Capture the cell that displays the provided text and extract its [X, Y] central coordinate. 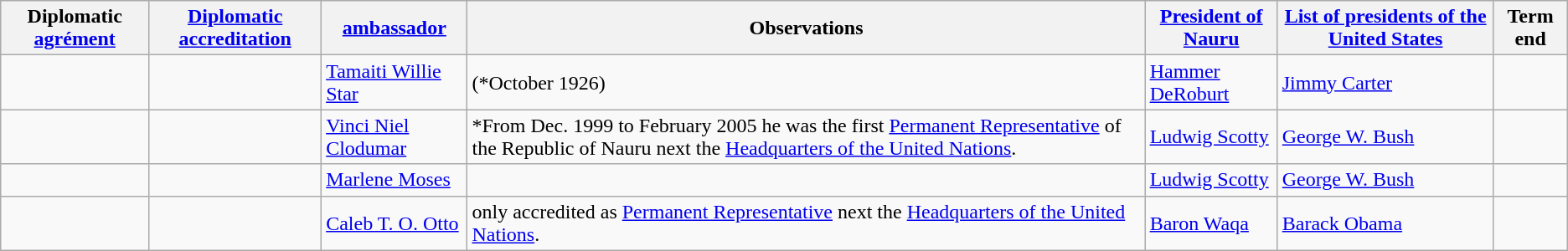
(*October 1926) [806, 82]
ambassador [395, 28]
Tamaiti Willie Star [395, 82]
Hammer DeRoburt [1211, 82]
Jimmy Carter [1385, 82]
Term end [1530, 28]
Barack Obama [1385, 223]
*From Dec. 1999 to February 2005 he was the first Permanent Representative of the Republic of Nauru next the Headquarters of the United Nations. [806, 137]
Marlene Moses [395, 180]
Caleb T. O. Otto [395, 223]
President of Nauru [1211, 28]
Vinci Niel Clodumar [395, 137]
Diplomatic accreditation [235, 28]
Baron Waqa [1211, 223]
List of presidents of the United States [1385, 28]
Diplomatic agrément [75, 28]
only accredited as Permanent Representative next the Headquarters of the United Nations. [806, 223]
Observations [806, 28]
